Provide the (X, Y) coordinate of the cell's center where the given text is located.  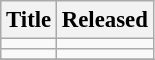
Title (29, 20)
Released (104, 20)
